Identify which cell holds the provided text, then report its (x, y) central coordinate. 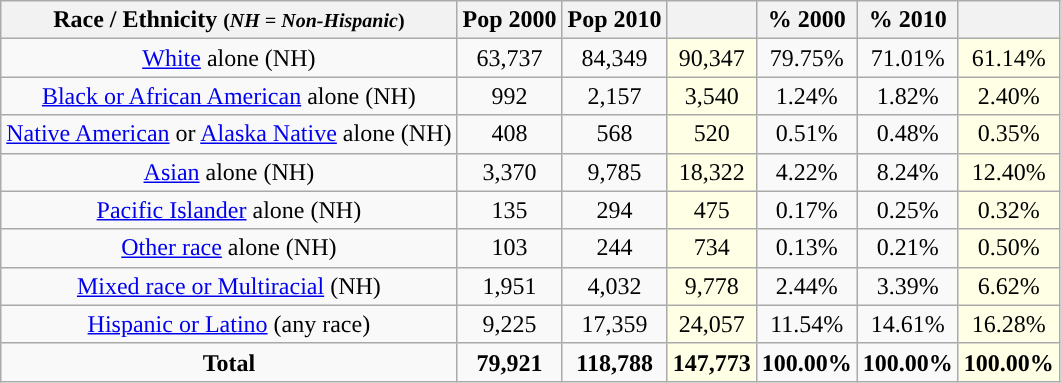
63,737 (510, 58)
% 2010 (908, 20)
0.48% (908, 134)
1.24% (806, 96)
0.51% (806, 134)
79,921 (510, 362)
135 (510, 210)
90,347 (712, 58)
4,032 (614, 286)
14.61% (908, 324)
Pacific Islander alone (NH) (229, 210)
0.17% (806, 210)
734 (712, 248)
9,225 (510, 324)
% 2000 (806, 20)
103 (510, 248)
Asian alone (NH) (229, 172)
0.25% (908, 210)
0.13% (806, 248)
475 (712, 210)
Mixed race or Multiracial (NH) (229, 286)
9,778 (712, 286)
24,057 (712, 324)
61.14% (1008, 58)
79.75% (806, 58)
11.54% (806, 324)
0.32% (1008, 210)
568 (614, 134)
16.28% (1008, 324)
147,773 (712, 362)
Black or African American alone (NH) (229, 96)
118,788 (614, 362)
0.35% (1008, 134)
Other race alone (NH) (229, 248)
12.40% (1008, 172)
3,540 (712, 96)
3.39% (908, 286)
0.50% (1008, 248)
Native American or Alaska Native alone (NH) (229, 134)
2,157 (614, 96)
Hispanic or Latino (any race) (229, 324)
8.24% (908, 172)
Total (229, 362)
Pop 2010 (614, 20)
6.62% (1008, 286)
520 (712, 134)
2.40% (1008, 96)
17,359 (614, 324)
3,370 (510, 172)
4.22% (806, 172)
408 (510, 134)
White alone (NH) (229, 58)
Pop 2000 (510, 20)
0.21% (908, 248)
9,785 (614, 172)
294 (614, 210)
Race / Ethnicity (NH = Non-Hispanic) (229, 20)
84,349 (614, 58)
2.44% (806, 286)
71.01% (908, 58)
992 (510, 96)
18,322 (712, 172)
244 (614, 248)
1.82% (908, 96)
1,951 (510, 286)
